Find where the given text appears and provide that cell's center as [x, y] coordinate. 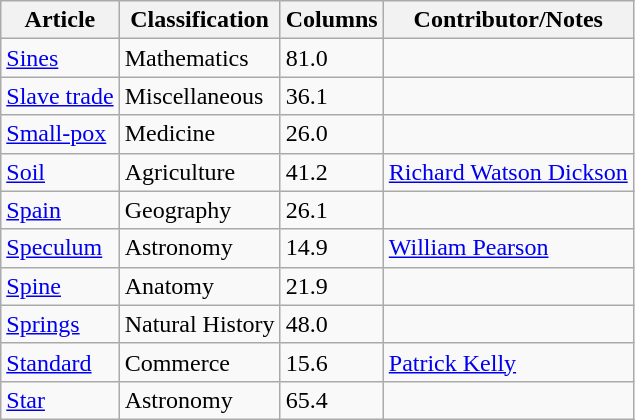
Medicine [200, 134]
Article [60, 20]
15.6 [332, 362]
Commerce [200, 362]
Columns [332, 20]
Geography [200, 210]
Small-pox [60, 134]
Standard [60, 362]
Sines [60, 58]
81.0 [332, 58]
65.4 [332, 400]
14.9 [332, 248]
21.9 [332, 286]
Anatomy [200, 286]
26.1 [332, 210]
36.1 [332, 96]
Speculum [60, 248]
Star [60, 400]
Mathematics [200, 58]
Spain [60, 210]
William Pearson [508, 248]
41.2 [332, 172]
Springs [60, 324]
Classification [200, 20]
48.0 [332, 324]
Natural History [200, 324]
Agriculture [200, 172]
Contributor/Notes [508, 20]
26.0 [332, 134]
Spine [60, 286]
Patrick Kelly [508, 362]
Miscellaneous [200, 96]
Richard Watson Dickson [508, 172]
Slave trade [60, 96]
Soil [60, 172]
